Return [x, y] of the center of cell containing provided text 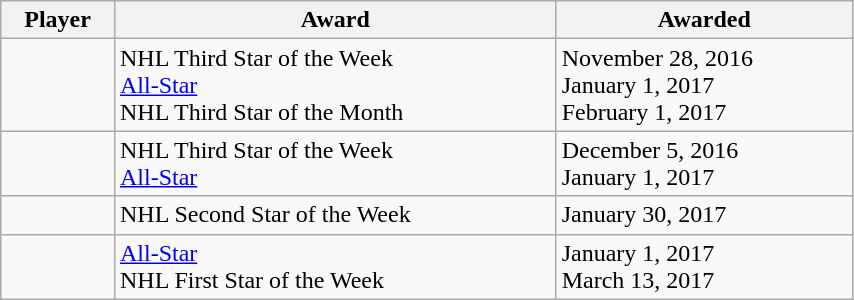
Awarded [704, 20]
NHL Third Star of the WeekAll-StarNHL Third Star of the Month [335, 85]
January 1, 2017March 13, 2017 [704, 266]
NHL Third Star of the WeekAll-Star [335, 164]
January 30, 2017 [704, 215]
NHL Second Star of the Week [335, 215]
All-StarNHL First Star of the Week [335, 266]
December 5, 2016January 1, 2017 [704, 164]
Award [335, 20]
November 28, 2016January 1, 2017February 1, 2017 [704, 85]
Player [58, 20]
